Output the [x, y] coordinate of the center of the cell containing the given text.  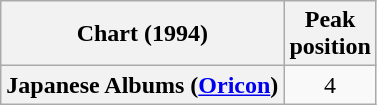
Peakposition [330, 34]
Chart (1994) [142, 34]
4 [330, 85]
Japanese Albums (Oricon) [142, 85]
